Extract the [x, y] coordinate from the center of the cell holding the provided text.  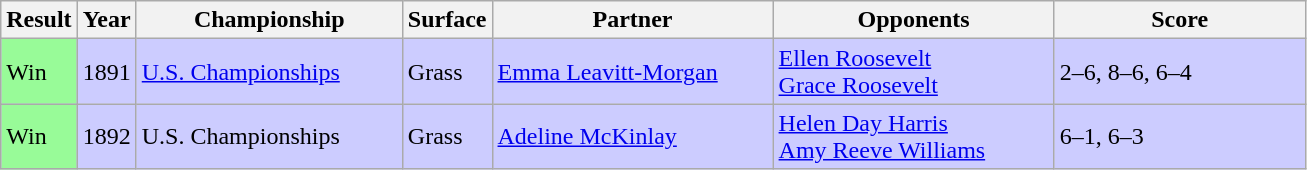
Partner [632, 20]
Championship [269, 20]
1892 [106, 136]
Helen Day Harris Amy Reeve Williams [914, 136]
Emma Leavitt-Morgan [632, 72]
Ellen Roosevelt Grace Roosevelt [914, 72]
6–1, 6–3 [1180, 136]
Score [1180, 20]
Result [39, 20]
Surface [447, 20]
2–6, 8–6, 6–4 [1180, 72]
Year [106, 20]
Adeline McKinlay [632, 136]
1891 [106, 72]
Opponents [914, 20]
